Return (X, Y) of the center of cell containing provided text 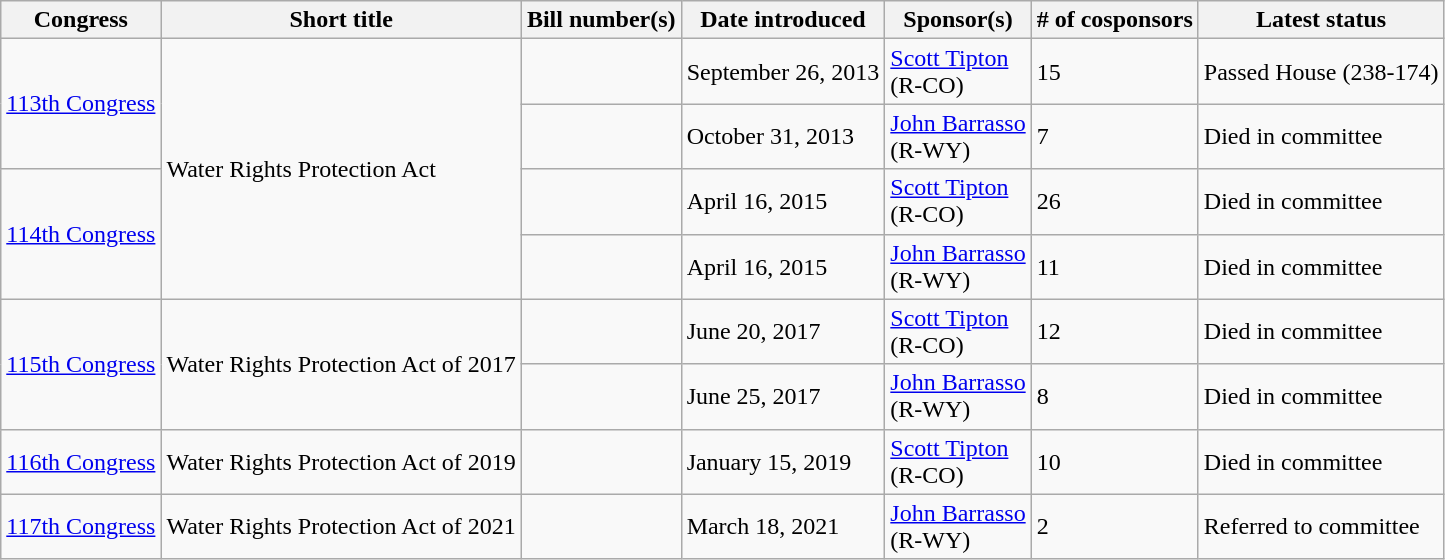
10 (1114, 462)
June 25, 2017 (783, 396)
113th Congress (81, 104)
115th Congress (81, 364)
March 18, 2021 (783, 526)
# of cosponsors (1114, 20)
117th Congress (81, 526)
12 (1114, 332)
Latest status (1321, 20)
11 (1114, 266)
Passed House (238-174) (1321, 72)
Referred to committee (1321, 526)
September 26, 2013 (783, 72)
Date introduced (783, 20)
Water Rights Protection Act of 2021 (341, 526)
Water Rights Protection Act of 2017 (341, 364)
Congress (81, 20)
15 (1114, 72)
7 (1114, 136)
114th Congress (81, 234)
Water Rights Protection Act of 2019 (341, 462)
Short title (341, 20)
Sponsor(s) (958, 20)
June 20, 2017 (783, 332)
26 (1114, 202)
8 (1114, 396)
January 15, 2019 (783, 462)
October 31, 2013 (783, 136)
Water Rights Protection Act (341, 169)
116th Congress (81, 462)
Bill number(s) (601, 20)
2 (1114, 526)
